Scan for the cell matching the given text and deliver its [X, Y] coordinate at center. 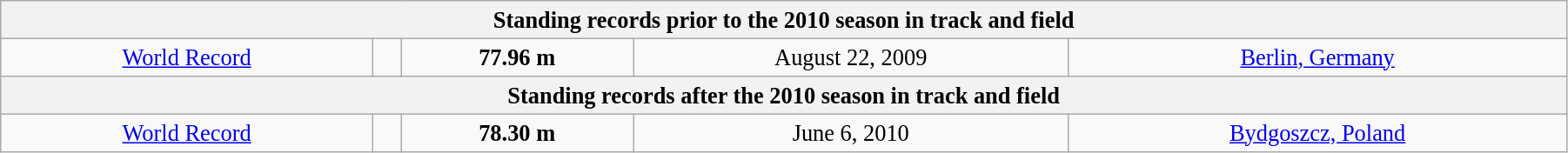
Standing records after the 2010 season in track and field [784, 95]
Bydgoszcz, Poland [1317, 133]
June 6, 2010 [851, 133]
Standing records prior to the 2010 season in track and field [784, 19]
78.30 m [517, 133]
Berlin, Germany [1317, 57]
August 22, 2009 [851, 57]
77.96 m [517, 57]
